Search for the cell housing the specified text and yield its (x, y) center coordinate. 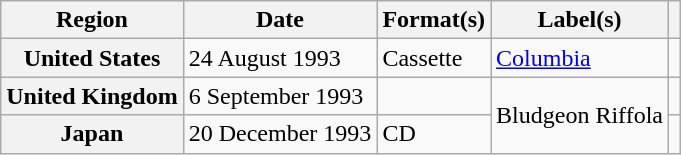
Format(s) (434, 20)
20 December 1993 (280, 134)
Cassette (434, 58)
Bludgeon Riffola (580, 115)
Japan (92, 134)
Columbia (580, 58)
Region (92, 20)
United States (92, 58)
Label(s) (580, 20)
Date (280, 20)
United Kingdom (92, 96)
CD (434, 134)
24 August 1993 (280, 58)
6 September 1993 (280, 96)
